Provide the [x, y] coordinate of the cell's center where the given text is located.  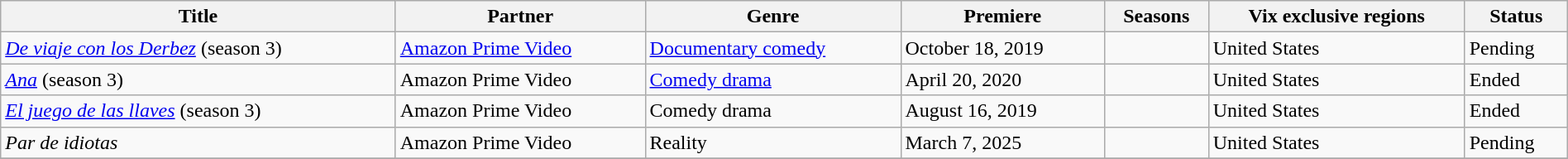
Seasons [1156, 17]
De viaje con los Derbez (season 3) [198, 48]
March 7, 2025 [1002, 142]
Genre [772, 17]
Partner [520, 17]
Vix exclusive regions [1336, 17]
April 20, 2020 [1002, 79]
Ana (season 3) [198, 79]
August 16, 2019 [1002, 111]
October 18, 2019 [1002, 48]
Title [198, 17]
Documentary comedy [772, 48]
El juego de las llaves (season 3) [198, 111]
Reality [772, 142]
Par de idiotas [198, 142]
Premiere [1002, 17]
Status [1516, 17]
